Determine the [x, y] coordinate at the center of the cell enclosing the given text.  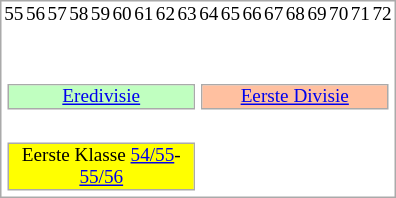
70 [339, 14]
65 [231, 14]
69 [317, 14]
Eredivisie Eerste Divisie Eerste Klasse 54/55-55/56 [198, 111]
67 [274, 14]
64 [209, 14]
55 [14, 14]
63 [187, 14]
61 [144, 14]
60 [122, 14]
58 [79, 14]
56 [36, 14]
59 [101, 14]
72 [382, 14]
57 [57, 14]
62 [166, 14]
68 [296, 14]
66 [252, 14]
71 [361, 14]
